For the text-containing cell, return its midpoint in (x, y) coordinate format. 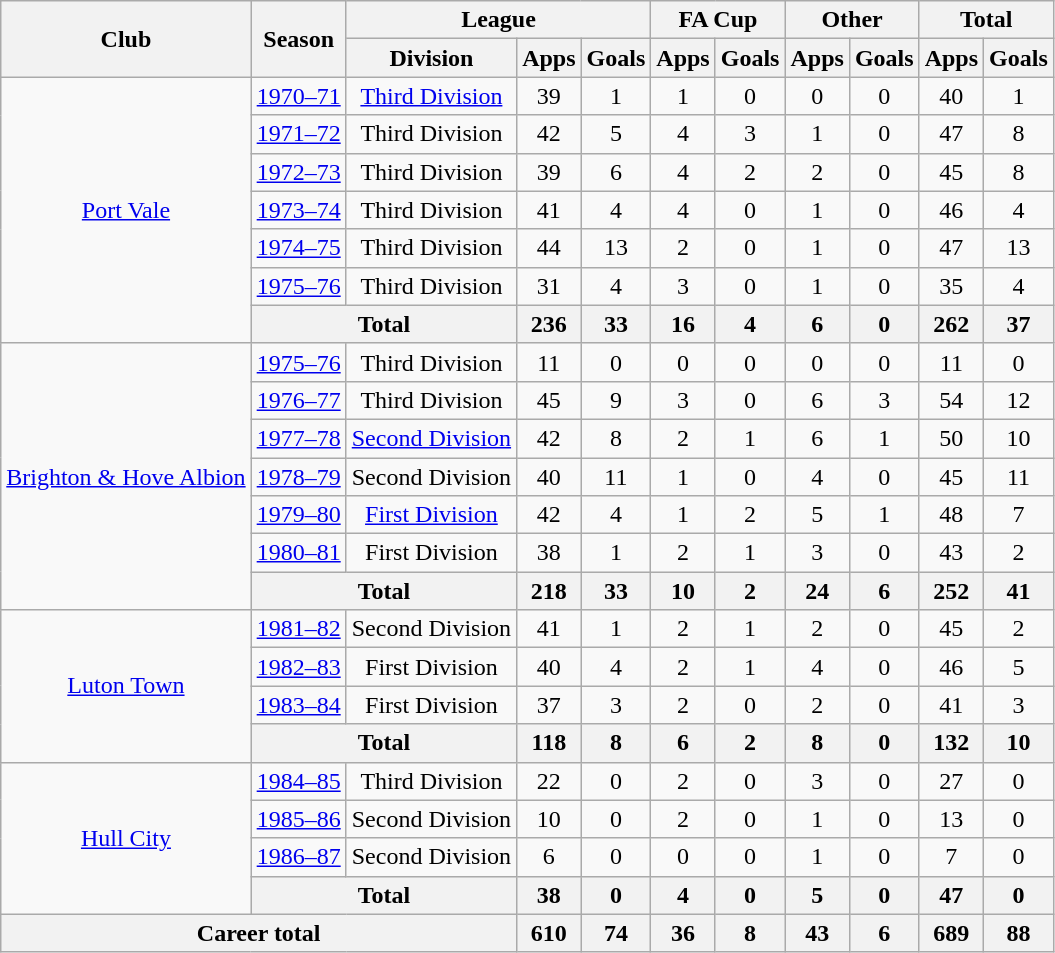
689 (951, 933)
Luton Town (126, 686)
44 (549, 248)
610 (549, 933)
League (498, 20)
Hull City (126, 838)
1979–80 (298, 515)
Port Vale (126, 210)
1978–79 (298, 477)
50 (951, 438)
132 (951, 743)
1983–84 (298, 705)
Division (431, 58)
1986–87 (298, 857)
36 (683, 933)
218 (549, 591)
74 (616, 933)
9 (616, 400)
88 (1019, 933)
236 (549, 324)
24 (817, 591)
27 (951, 781)
1977–78 (298, 438)
48 (951, 515)
16 (683, 324)
35 (951, 286)
Season (298, 39)
Other (852, 20)
Club (126, 39)
1980–81 (298, 553)
1972–73 (298, 172)
252 (951, 591)
1984–85 (298, 781)
1971–72 (298, 134)
1976–77 (298, 400)
31 (549, 286)
1970–71 (298, 96)
262 (951, 324)
1981–82 (298, 629)
1982–83 (298, 667)
12 (1019, 400)
1973–74 (298, 210)
FA Cup (718, 20)
1974–75 (298, 248)
1985–86 (298, 819)
22 (549, 781)
Brighton & Hove Albion (126, 476)
118 (549, 743)
Career total (259, 933)
54 (951, 400)
